Return [X, Y] of the center of cell containing provided text 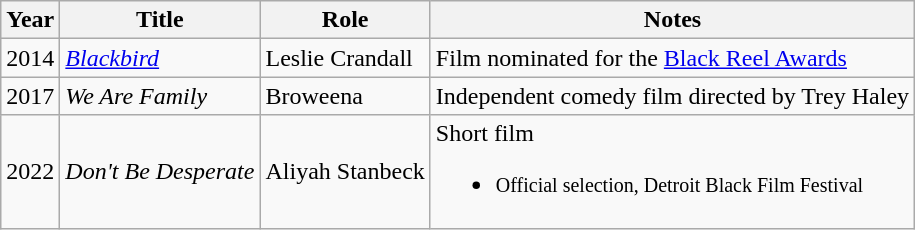
2022 [30, 172]
Role [345, 20]
We Are Family [160, 96]
2014 [30, 58]
Aliyah Stanbeck [345, 172]
Leslie Crandall [345, 58]
Blackbird [160, 58]
Film nominated for the Black Reel Awards [672, 58]
Independent comedy film directed by Trey Haley [672, 96]
Year [30, 20]
Notes [672, 20]
Short filmOfficial selection, Detroit Black Film Festival [672, 172]
Title [160, 20]
Don't Be Desperate [160, 172]
2017 [30, 96]
Broweena [345, 96]
